Provide the (X, Y) coordinate of the cell's center where the given text is located.  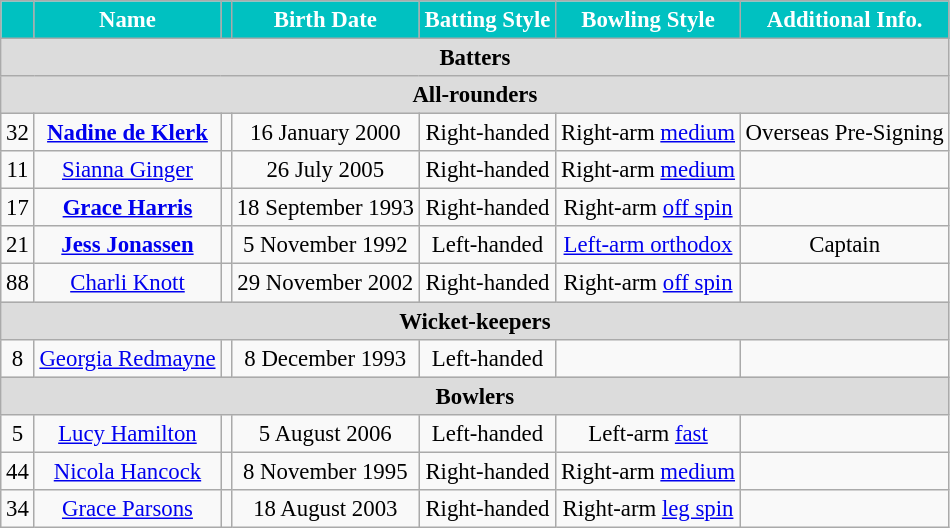
Charli Knott (128, 283)
Lucy Hamilton (128, 433)
Name (128, 20)
Left-arm fast (648, 433)
8 November 1995 (325, 471)
5 August 2006 (325, 433)
Grace Harris (128, 208)
Wicket-keepers (475, 321)
Sianna Ginger (128, 170)
Jess Jonassen (128, 245)
Nicola Hancock (128, 471)
5 (18, 433)
Additional Info. (844, 20)
88 (18, 283)
Nadine de Klerk (128, 133)
Bowlers (475, 396)
26 July 2005 (325, 170)
8 (18, 358)
Left-arm orthodox (648, 245)
16 January 2000 (325, 133)
8 December 1993 (325, 358)
Captain (844, 245)
Overseas Pre-Signing (844, 133)
Bowling Style (648, 20)
Batting Style (488, 20)
Grace Parsons (128, 509)
Georgia Redmayne (128, 358)
Birth Date (325, 20)
21 (18, 245)
Batters (475, 58)
32 (18, 133)
29 November 2002 (325, 283)
Right-arm leg spin (648, 509)
11 (18, 170)
34 (18, 509)
5 November 1992 (325, 245)
18 September 1993 (325, 208)
18 August 2003 (325, 509)
All-rounders (475, 95)
17 (18, 208)
44 (18, 471)
